From the cell containing the given text, extract its center point as [x, y] coordinate. 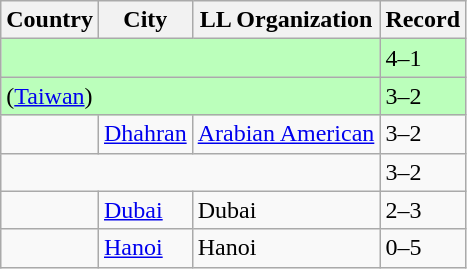
Country [50, 20]
2–3 [423, 210]
0–5 [423, 248]
Record [423, 20]
(Taiwan) [190, 96]
Arabian American [286, 134]
Dhahran [145, 134]
City [145, 20]
LL Organization [286, 20]
4–1 [423, 58]
